Detect which cell encompasses the target text, then output its [x, y] center coordinate. 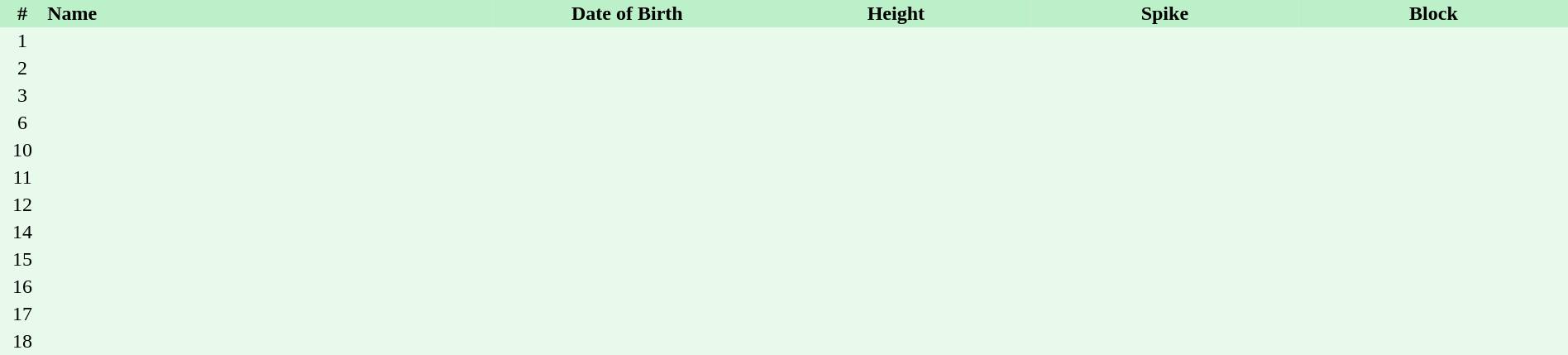
Date of Birth [627, 13]
# [22, 13]
Spike [1164, 13]
10 [22, 151]
11 [22, 177]
3 [22, 96]
Name [269, 13]
16 [22, 286]
18 [22, 341]
15 [22, 260]
2 [22, 68]
17 [22, 314]
Height [896, 13]
6 [22, 122]
12 [22, 205]
1 [22, 41]
14 [22, 232]
Block [1434, 13]
